Pinpoint the cell where the given text exists, returning its [X, Y] midpoint coordinate. 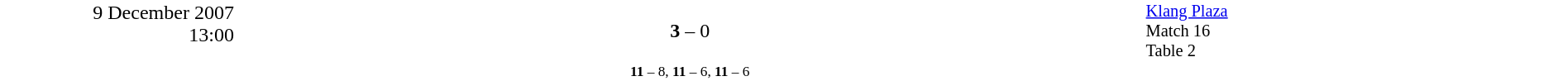
Klang PlazaMatch 16Table 2 [1356, 31]
11 – 8, 11 – 6, 11 – 6 [690, 71]
3 – 0 [690, 31]
9 December 200713:00 [117, 40]
